Identify which cell holds the provided text, then report its [x, y] central coordinate. 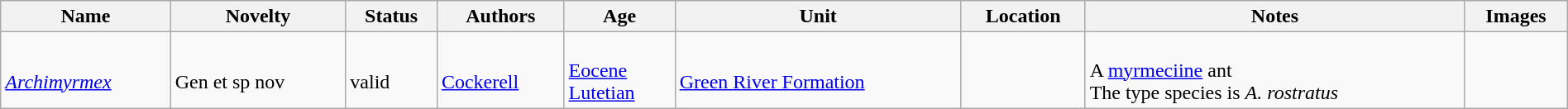
EoceneLutetian [619, 70]
Age [619, 17]
A myrmeciine ant The type species is A. rostratus [1275, 70]
Notes [1275, 17]
Status [392, 17]
Location [1023, 17]
Green River Formation [818, 70]
Unit [818, 17]
Name [86, 17]
Novelty [258, 17]
Images [1516, 17]
Archimyrmex [86, 70]
Authors [500, 17]
valid [392, 70]
Gen et sp nov [258, 70]
Cockerell [500, 70]
